Pinpoint the cell where the given text exists, returning its (X, Y) midpoint coordinate. 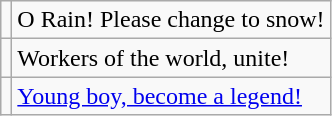
O Rain! Please change to snow! (171, 20)
Workers of the world, unite! (171, 58)
Young boy, become a legend! (171, 96)
